Provide the [x, y] coordinate of the cell's center where the given text is located.  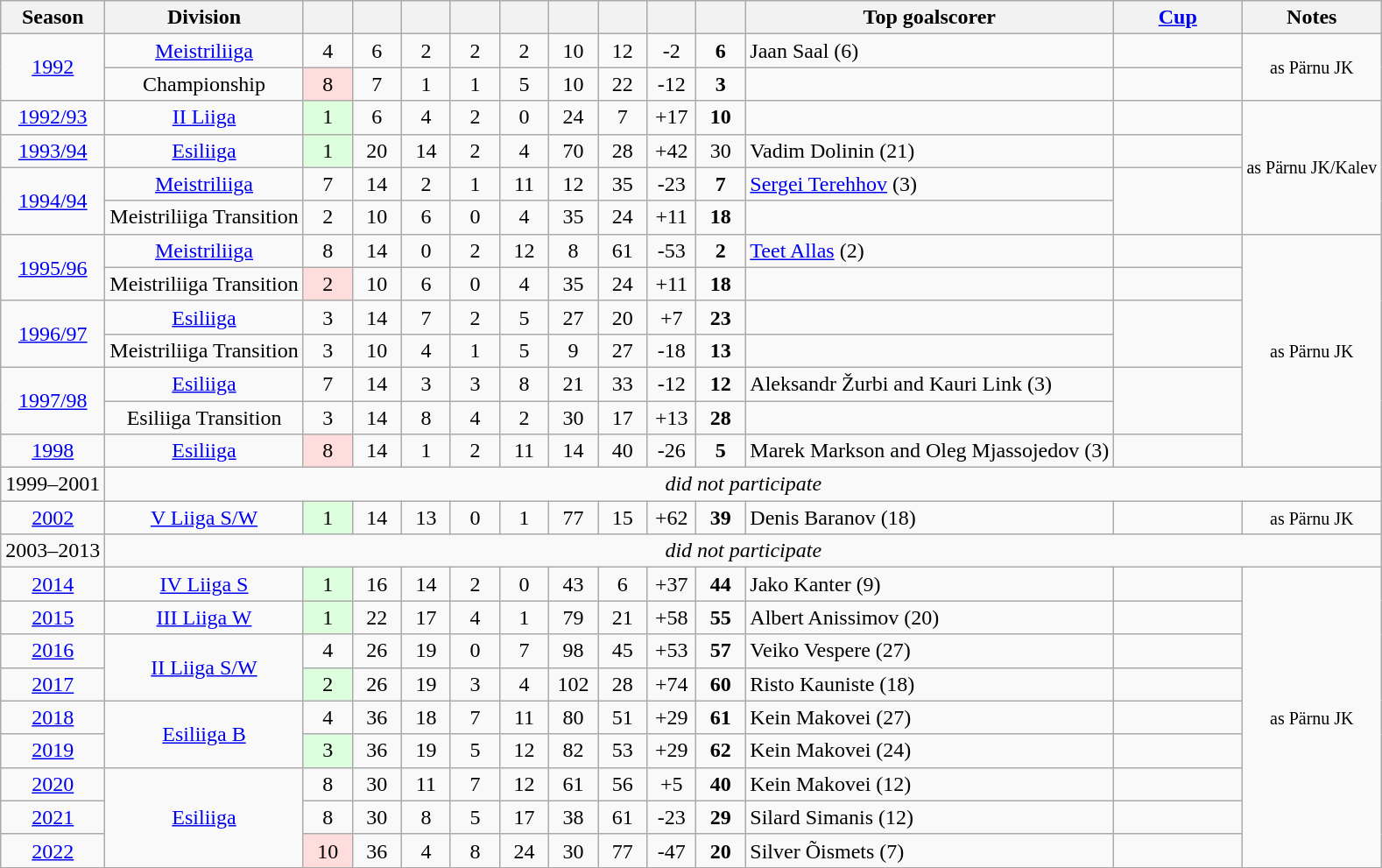
38 [574, 817]
-47 [672, 850]
IV Liiga S [204, 584]
Season [53, 18]
+74 [672, 684]
43 [574, 584]
44 [721, 584]
-18 [672, 350]
2018 [53, 717]
Risto Kauniste (18) [930, 684]
62 [721, 751]
Top goalscorer [930, 18]
Esiliiga B [204, 734]
45 [623, 651]
2022 [53, 850]
+53 [672, 651]
2002 [53, 518]
+7 [672, 317]
29 [721, 817]
79 [574, 617]
Esiliiga Transition [204, 418]
1992/93 [53, 117]
-2 [672, 51]
+62 [672, 518]
1992 [53, 67]
+58 [672, 617]
Aleksandr Žurbi and Kauri Link (3) [930, 384]
1995/96 [53, 267]
39 [721, 518]
1998 [53, 451]
+37 [672, 584]
Cup [1178, 18]
60 [721, 684]
V Liiga S/W [204, 518]
2019 [53, 751]
1997/98 [53, 400]
55 [721, 617]
Vadim Dolinin (21) [930, 151]
Albert Anissimov (20) [930, 617]
1999–2001 [53, 484]
Kein Makovei (12) [930, 784]
Sergei Terehhov (3) [930, 184]
Kein Makovei (24) [930, 751]
2015 [53, 617]
9 [574, 350]
+17 [672, 117]
Silard Simanis (12) [930, 817]
57 [721, 651]
+42 [672, 151]
Silver Õismets (7) [930, 850]
II Liiga S/W [204, 667]
56 [623, 784]
+13 [672, 418]
II Liiga [204, 117]
51 [623, 717]
III Liiga W [204, 617]
Kein Makovei (27) [930, 717]
2020 [53, 784]
Division [204, 18]
Teet Allas (2) [930, 251]
2017 [53, 684]
82 [574, 751]
15 [623, 518]
102 [574, 684]
+5 [672, 784]
Veiko Vespere (27) [930, 651]
2014 [53, 584]
-53 [672, 251]
33 [623, 384]
Jako Kanter (9) [930, 584]
Denis Baranov (18) [930, 518]
Jaan Saal (6) [930, 51]
80 [574, 717]
1994/94 [53, 201]
1996/97 [53, 334]
Notes [1312, 18]
2003–2013 [53, 551]
53 [623, 751]
2016 [53, 651]
Marek Markson and Oleg Mjassojedov (3) [930, 451]
as Pärnu JK/Kalev [1312, 167]
16 [377, 584]
23 [721, 317]
Championship [204, 84]
98 [574, 651]
70 [574, 151]
2021 [53, 817]
1993/94 [53, 151]
-26 [672, 451]
